Output the [X, Y] coordinate of the center of the cell containing the given text.  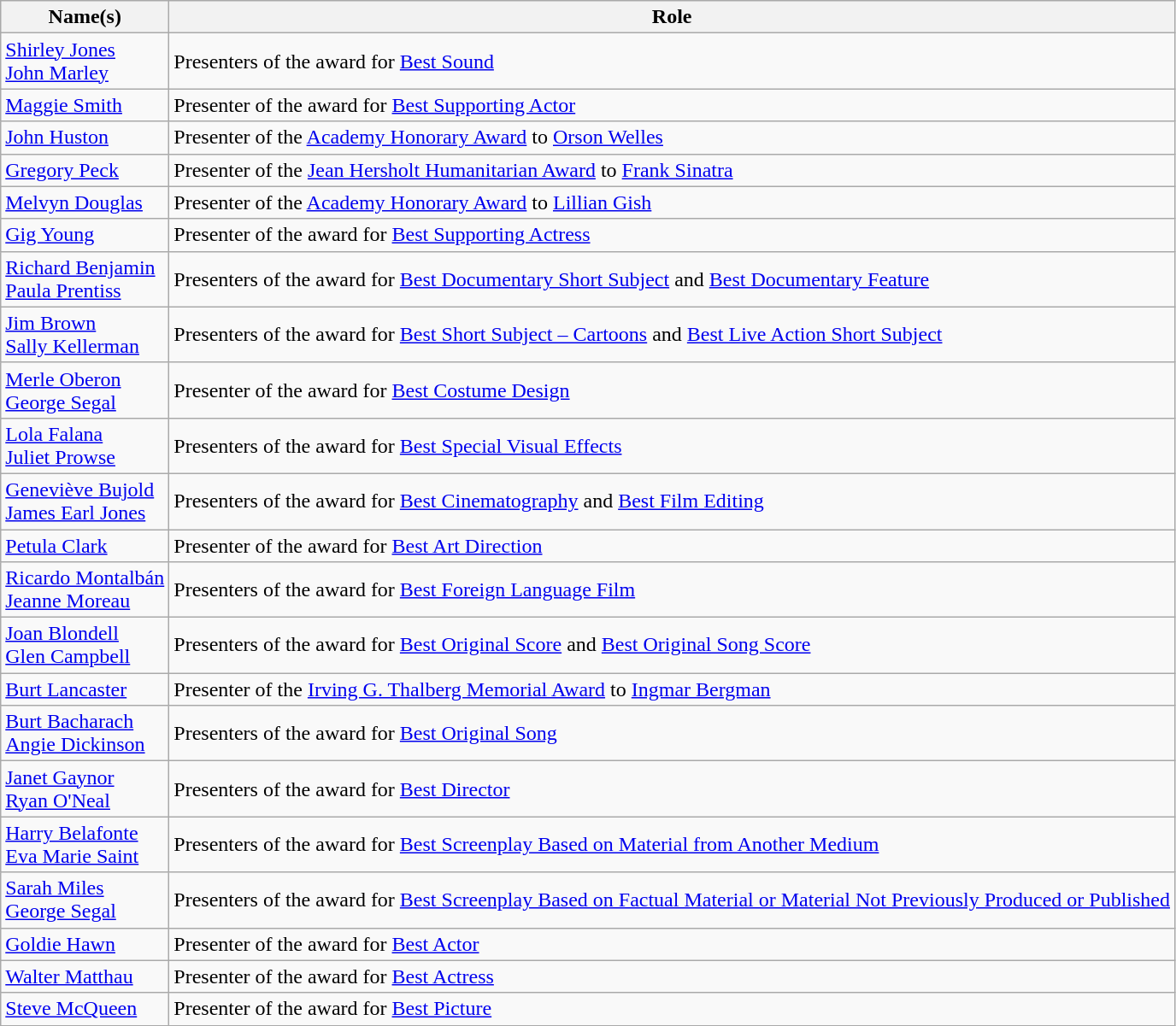
Joan BlondellGlen Campbell [85, 646]
Melvyn Douglas [85, 202]
Ricardo MontalbánJeanne Moreau [85, 589]
John Huston [85, 138]
Presenter of the award for Best Actor [672, 944]
Burt BacharachAngie Dickinson [85, 733]
Presenters of the award for Best Screenplay Based on Material from Another Medium [672, 844]
Harry BelafonteEva Marie Saint [85, 844]
Geneviève BujoldJames Earl Jones [85, 501]
Steve McQueen [85, 1009]
Gregory Peck [85, 170]
Presenter of the Irving G. Thalberg Memorial Award to Ingmar Bergman [672, 689]
Jim BrownSally Kellerman [85, 335]
Maggie Smith [85, 105]
Presenters of the award for Best Sound [672, 62]
Shirley JonesJohn Marley [85, 62]
Presenter of the award for Best Supporting Actor [672, 105]
Janet GaynorRyan O'Neal [85, 789]
Presenters of the award for Best Original Song [672, 733]
Goldie Hawn [85, 944]
Lola FalanaJuliet Prowse [85, 446]
Name(s) [85, 17]
Presenter of the Academy Honorary Award to Lillian Gish [672, 202]
Presenter of the award for Best Art Direction [672, 546]
Walter Matthau [85, 976]
Presenters of the award for Best Special Visual Effects [672, 446]
Presenter of the Academy Honorary Award to Orson Welles [672, 138]
Presenter of the Jean Hersholt Humanitarian Award to Frank Sinatra [672, 170]
Petula Clark [85, 546]
Burt Lancaster [85, 689]
Presenter of the award for Best Costume Design [672, 390]
Presenters of the award for Best Cinematography and Best Film Editing [672, 501]
Presenter of the award for Best Actress [672, 976]
Gig Young [85, 235]
Presenters of the award for Best Short Subject – Cartoons and Best Live Action Short Subject [672, 335]
Presenters of the award for Best Director [672, 789]
Presenter of the award for Best Picture [672, 1009]
Merle Oberon George Segal [85, 390]
Presenters of the award for Best Documentary Short Subject and Best Documentary Feature [672, 278]
Presenter of the award for Best Supporting Actress [672, 235]
Sarah MilesGeorge Segal [85, 900]
Richard BenjaminPaula Prentiss [85, 278]
Presenters of the award for Best Original Score and Best Original Song Score [672, 646]
Role [672, 17]
Presenters of the award for Best Foreign Language Film [672, 589]
Presenters of the award for Best Screenplay Based on Factual Material or Material Not Previously Produced or Published [672, 900]
